Identify which cell holds the provided text, then report its [x, y] central coordinate. 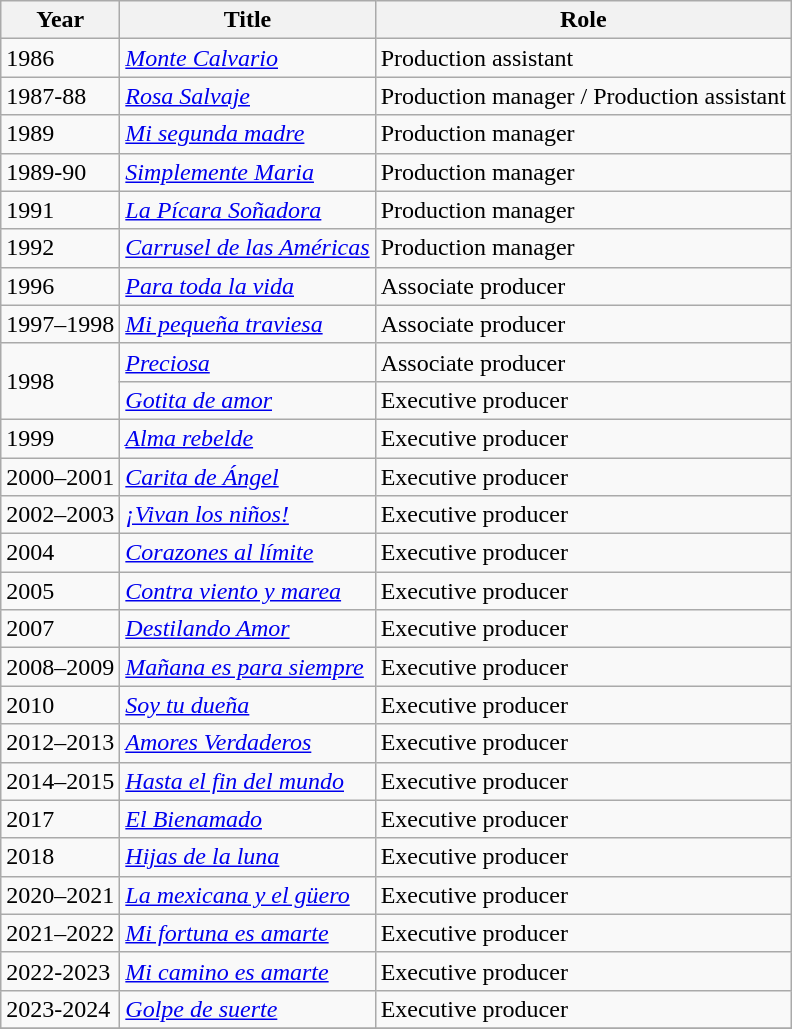
2007 [60, 629]
Preciosa [248, 362]
2023-2024 [60, 1009]
2012–2013 [60, 743]
2018 [60, 857]
Rosa Salvaje [248, 96]
Mi pequeña traviesa [248, 324]
Mi fortuna es amarte [248, 933]
Para toda la vida [248, 286]
Corazones al límite [248, 553]
Simplemente Maria [248, 172]
Alma rebelde [248, 438]
Role [583, 20]
2008–2009 [60, 667]
Monte Calvario [248, 58]
1998 [60, 381]
Carita de Ángel [248, 477]
Soy tu dueña [248, 705]
Amores Verdaderos [248, 743]
1987-88 [60, 96]
1999 [60, 438]
Year [60, 20]
El Bienamado [248, 819]
Mañana es para siempre [248, 667]
1989 [60, 134]
1989-90 [60, 172]
2000–2001 [60, 477]
2002–2003 [60, 515]
Contra viento y marea [248, 591]
Hasta el fin del mundo [248, 781]
La mexicana y el güero [248, 895]
1996 [60, 286]
2022-2023 [60, 971]
Production manager / Production assistant [583, 96]
2005 [60, 591]
2014–2015 [60, 781]
1997–1998 [60, 324]
Title [248, 20]
¡Vivan los niños! [248, 515]
Production assistant [583, 58]
Hijas de la luna [248, 857]
2004 [60, 553]
La Pícara Soñadora [248, 210]
Destilando Amor [248, 629]
Carrusel de las Américas [248, 248]
2021–2022 [60, 933]
Mi camino es amarte [248, 971]
2010 [60, 705]
Gotita de amor [248, 400]
1991 [60, 210]
2017 [60, 819]
Mi segunda madre [248, 134]
1986 [60, 58]
Golpe de suerte [248, 1009]
1992 [60, 248]
2020–2021 [60, 895]
